Search for the cell housing the specified text and yield its [X, Y] center coordinate. 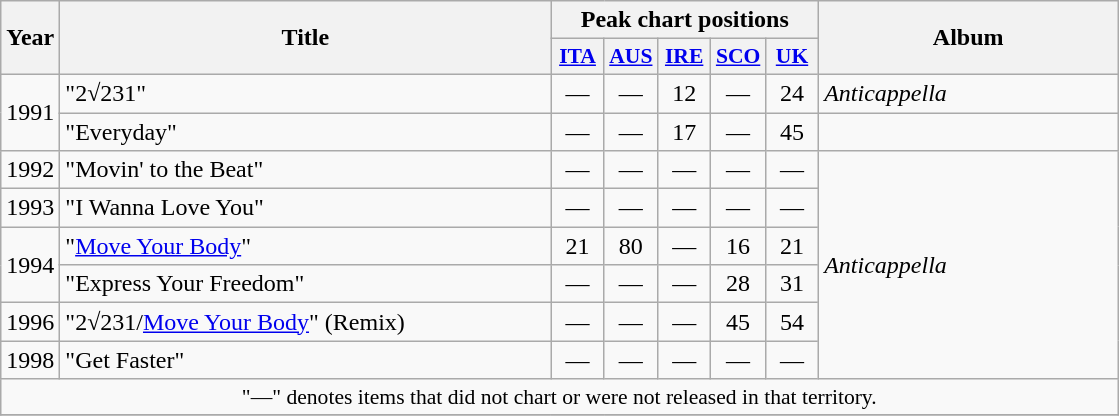
12 [684, 93]
"Get Faster" [306, 360]
28 [738, 284]
1994 [30, 265]
"I Wanna Love You" [306, 208]
"—" denotes items that did not chart or were not released in that territory. [560, 397]
16 [738, 246]
"2√231/Move Your Body" (Remix) [306, 322]
Album [968, 38]
Title [306, 38]
80 [630, 246]
31 [792, 284]
"Move Your Body" [306, 246]
17 [684, 131]
Year [30, 38]
UK [792, 57]
Peak chart positions [685, 20]
54 [792, 322]
IRE [684, 57]
AUS [630, 57]
1996 [30, 322]
ITA [578, 57]
1993 [30, 208]
1992 [30, 170]
1998 [30, 360]
"2√231" [306, 93]
"Movin' to the Beat" [306, 170]
SCO [738, 57]
1991 [30, 112]
24 [792, 93]
"Everyday" [306, 131]
"Express Your Freedom" [306, 284]
